Return the [X, Y] coordinate for the center point of the cell that contains the specified text.  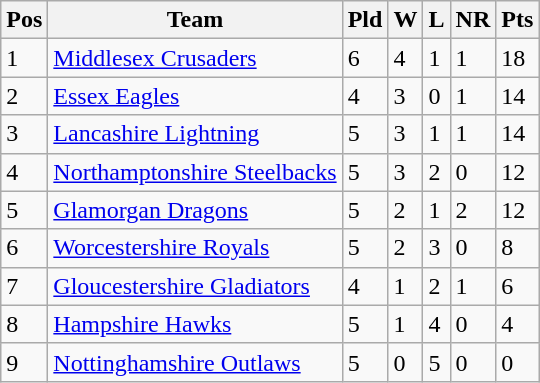
L [436, 20]
NR [473, 20]
9 [24, 362]
Pos [24, 20]
Essex Eagles [195, 96]
Pld [365, 20]
Middlesex Crusaders [195, 58]
18 [518, 58]
Northamptonshire Steelbacks [195, 172]
Worcestershire Royals [195, 248]
Hampshire Hawks [195, 324]
Pts [518, 20]
Lancashire Lightning [195, 134]
Nottinghamshire Outlaws [195, 362]
7 [24, 286]
Gloucestershire Gladiators [195, 286]
Team [195, 20]
Glamorgan Dragons [195, 210]
W [406, 20]
